From the cell containing the given text, extract its center point as (X, Y) coordinate. 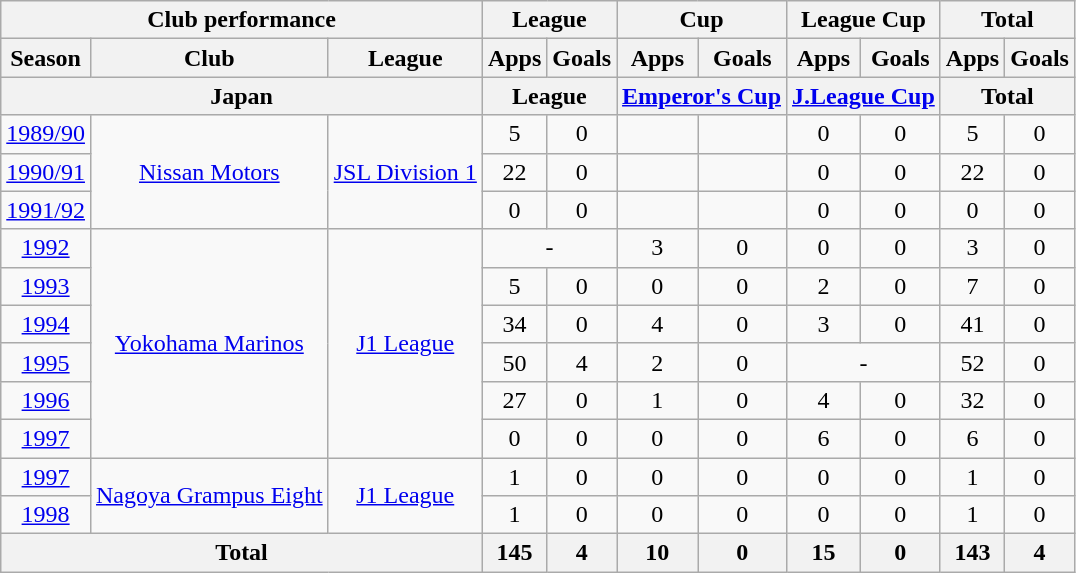
27 (514, 400)
1991/92 (46, 210)
Nagoya Grampus Eight (209, 496)
Club (209, 58)
1996 (46, 400)
1989/90 (46, 134)
JSL Division 1 (405, 172)
34 (514, 324)
41 (972, 324)
Yokohama Marinos (209, 343)
1995 (46, 362)
Nissan Motors (209, 172)
Japan (242, 96)
Cup (702, 20)
15 (824, 553)
1998 (46, 515)
Emperor's Cup (702, 96)
7 (972, 286)
10 (658, 553)
32 (972, 400)
Season (46, 58)
143 (972, 553)
1994 (46, 324)
52 (972, 362)
League Cup (864, 20)
50 (514, 362)
Club performance (242, 20)
145 (514, 553)
1993 (46, 286)
1992 (46, 248)
J.League Cup (864, 96)
1990/91 (46, 172)
